Provide the [X, Y] coordinate of the cell's center where the given text is located.  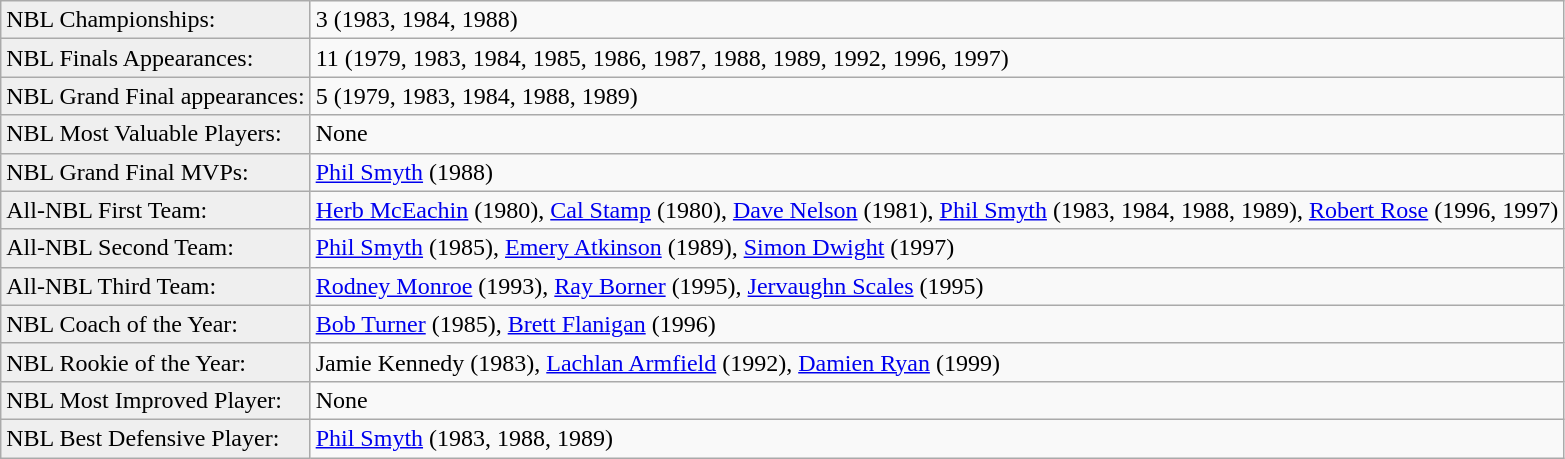
NBL Finals Appearances: [156, 58]
Jamie Kennedy (1983), Lachlan Armfield (1992), Damien Ryan (1999) [937, 362]
NBL Rookie of the Year: [156, 362]
NBL Most Valuable Players: [156, 134]
3 (1983, 1984, 1988) [937, 20]
11 (1979, 1983, 1984, 1985, 1986, 1987, 1988, 1989, 1992, 1996, 1997) [937, 58]
Rodney Monroe (1993), Ray Borner (1995), Jervaughn Scales (1995) [937, 286]
All-NBL Second Team: [156, 248]
Phil Smyth (1983, 1988, 1989) [937, 438]
Bob Turner (1985), Brett Flanigan (1996) [937, 324]
5 (1979, 1983, 1984, 1988, 1989) [937, 96]
NBL Best Defensive Player: [156, 438]
Phil Smyth (1988) [937, 172]
NBL Grand Final appearances: [156, 96]
All-NBL First Team: [156, 210]
Herb McEachin (1980), Cal Stamp (1980), Dave Nelson (1981), Phil Smyth (1983, 1984, 1988, 1989), Robert Rose (1996, 1997) [937, 210]
NBL Coach of the Year: [156, 324]
NBL Grand Final MVPs: [156, 172]
Phil Smyth (1985), Emery Atkinson (1989), Simon Dwight (1997) [937, 248]
NBL Championships: [156, 20]
All-NBL Third Team: [156, 286]
NBL Most Improved Player: [156, 400]
